Identify which cell holds the provided text, then report its [X, Y] central coordinate. 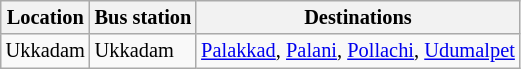
Destinations [358, 17]
Bus station [144, 17]
Palakkad, Palani, Pollachi, Udumalpet [358, 51]
Location [46, 17]
